Detect which cell encompasses the target text, then output its [X, Y] center coordinate. 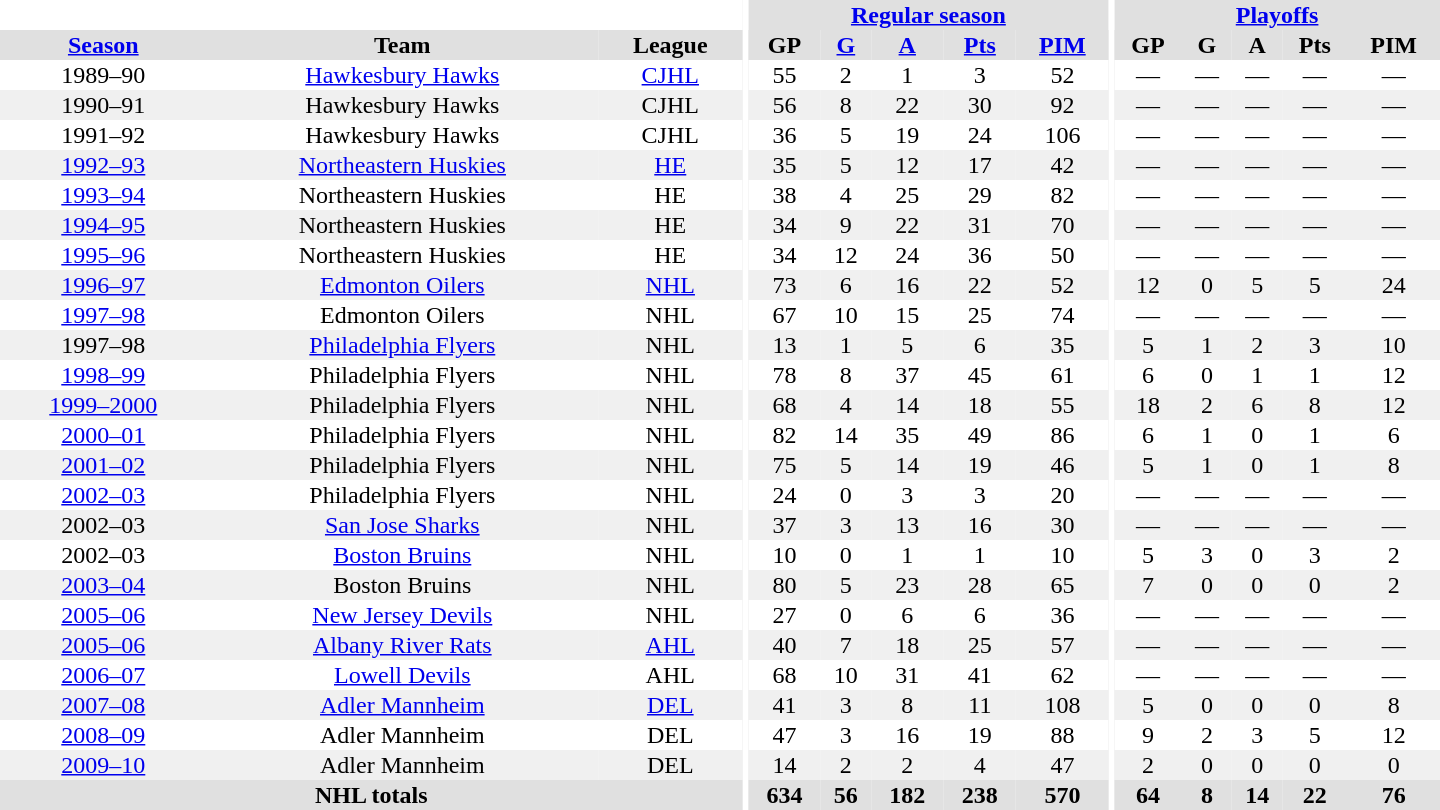
Season [104, 45]
1993–94 [104, 195]
86 [1062, 435]
49 [980, 435]
NHL totals [372, 795]
2000–01 [104, 435]
64 [1148, 795]
1994–95 [104, 225]
2008–09 [104, 735]
74 [1062, 315]
108 [1062, 705]
Team [402, 45]
20 [1062, 495]
15 [908, 315]
Lowell Devils [402, 675]
1991–92 [104, 135]
1996–97 [104, 285]
92 [1062, 105]
1999–2000 [104, 405]
70 [1062, 225]
65 [1062, 585]
1995–96 [104, 255]
27 [784, 615]
57 [1062, 645]
570 [1062, 795]
106 [1062, 135]
67 [784, 315]
61 [1062, 375]
38 [784, 195]
73 [784, 285]
1990–91 [104, 105]
1992–93 [104, 165]
Albany River Rats [402, 645]
75 [784, 465]
17 [980, 165]
28 [980, 585]
11 [980, 705]
29 [980, 195]
78 [784, 375]
42 [1062, 165]
2009–10 [104, 765]
2001–02 [104, 465]
2003–04 [104, 585]
Regular season [928, 15]
San Jose Sharks [402, 525]
1989–90 [104, 75]
23 [908, 585]
League [670, 45]
62 [1062, 675]
88 [1062, 735]
634 [784, 795]
1998–99 [104, 375]
80 [784, 585]
2007–08 [104, 705]
Playoffs [1277, 15]
40 [784, 645]
2006–07 [104, 675]
76 [1394, 795]
45 [980, 375]
New Jersey Devils [402, 615]
238 [980, 795]
50 [1062, 255]
46 [1062, 465]
182 [908, 795]
